Find where the given text appears and provide that cell's center as [X, Y] coordinate. 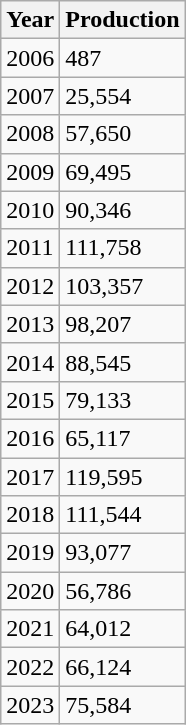
2010 [30, 210]
2007 [30, 96]
2020 [30, 591]
2018 [30, 515]
25,554 [122, 96]
2013 [30, 324]
2017 [30, 477]
2006 [30, 58]
2014 [30, 362]
98,207 [122, 324]
2009 [30, 172]
2011 [30, 248]
119,595 [122, 477]
2022 [30, 667]
103,357 [122, 286]
56,786 [122, 591]
2023 [30, 705]
111,544 [122, 515]
487 [122, 58]
2021 [30, 629]
2015 [30, 400]
90,346 [122, 210]
2019 [30, 553]
2016 [30, 438]
Year [30, 20]
93,077 [122, 553]
111,758 [122, 248]
88,545 [122, 362]
75,584 [122, 705]
66,124 [122, 667]
65,117 [122, 438]
79,133 [122, 400]
57,650 [122, 134]
69,495 [122, 172]
2012 [30, 286]
Production [122, 20]
2008 [30, 134]
64,012 [122, 629]
